Determine the (X, Y) coordinate at the center of the cell enclosing the given text.  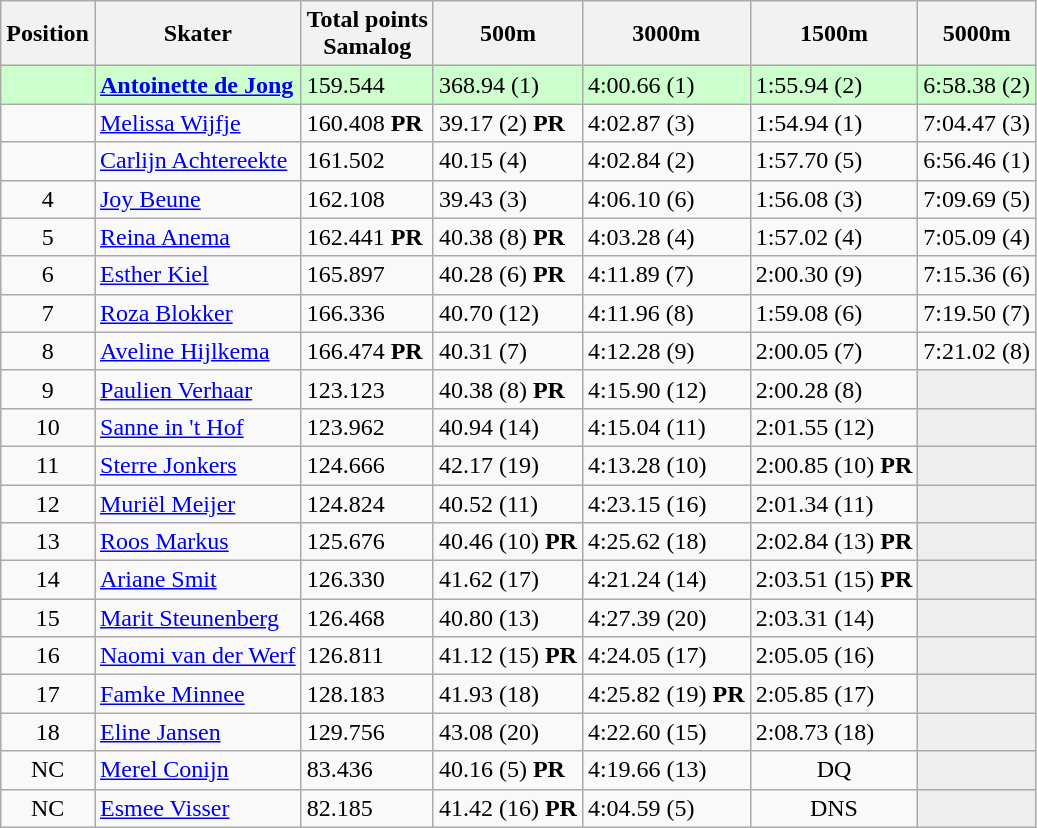
4:25.62 (18) (666, 542)
4:27.39 (20) (666, 618)
40.28 (6) PR (508, 275)
4:00.66 (1) (666, 85)
2:08.73 (18) (834, 732)
16 (48, 656)
Paulien Verhaar (198, 389)
Eline Jansen (198, 732)
Sanne in 't Hof (198, 427)
17 (48, 694)
4:15.04 (11) (666, 427)
4:04.59 (5) (666, 808)
42.17 (19) (508, 465)
4:23.15 (16) (666, 503)
1500m (834, 34)
166.336 (367, 313)
Aveline Hijlkema (198, 351)
Melissa Wijfje (198, 123)
7:15.36 (6) (977, 275)
368.94 (1) (508, 85)
1:56.08 (3) (834, 199)
DNS (834, 808)
1:55.94 (2) (834, 85)
41.93 (18) (508, 694)
2:02.84 (13) PR (834, 542)
1:57.02 (4) (834, 237)
128.183 (367, 694)
4:24.05 (17) (666, 656)
14 (48, 580)
7:09.69 (5) (977, 199)
4:25.82 (19) PR (666, 694)
Roos Markus (198, 542)
166.474 PR (367, 351)
40.80 (13) (508, 618)
Merel Conijn (198, 770)
126.330 (367, 580)
Position (48, 34)
2:01.34 (11) (834, 503)
4:13.28 (10) (666, 465)
4:06.10 (6) (666, 199)
Naomi van der Werf (198, 656)
2:03.51 (15) PR (834, 580)
39.43 (3) (508, 199)
6:56.46 (1) (977, 161)
5 (48, 237)
4:21.24 (14) (666, 580)
Esther Kiel (198, 275)
162.441 PR (367, 237)
2:01.55 (12) (834, 427)
18 (48, 732)
Carlijn Achtereekte (198, 161)
13 (48, 542)
40.94 (14) (508, 427)
11 (48, 465)
4:03.28 (4) (666, 237)
124.666 (367, 465)
123.123 (367, 389)
1:57.70 (5) (834, 161)
Roza Blokker (198, 313)
Antoinette de Jong (198, 85)
12 (48, 503)
6:58.38 (2) (977, 85)
4:11.89 (7) (666, 275)
1:54.94 (1) (834, 123)
162.108 (367, 199)
125.676 (367, 542)
3000m (666, 34)
DQ (834, 770)
2:00.85 (10) PR (834, 465)
Reina Anema (198, 237)
4:11.96 (8) (666, 313)
2:05.05 (16) (834, 656)
126.811 (367, 656)
7:04.47 (3) (977, 123)
43.08 (20) (508, 732)
126.468 (367, 618)
40.15 (4) (508, 161)
6 (48, 275)
Famke Minnee (198, 694)
40.31 (7) (508, 351)
124.824 (367, 503)
7:05.09 (4) (977, 237)
159.544 (367, 85)
2:00.30 (9) (834, 275)
40.52 (11) (508, 503)
161.502 (367, 161)
Total points Samalog (367, 34)
4:19.66 (13) (666, 770)
Esmee Visser (198, 808)
10 (48, 427)
82.185 (367, 808)
500m (508, 34)
Skater (198, 34)
2:03.31 (14) (834, 618)
123.962 (367, 427)
4:15.90 (12) (666, 389)
4:02.87 (3) (666, 123)
Muriël Meijer (198, 503)
8 (48, 351)
7:19.50 (7) (977, 313)
7 (48, 313)
2:05.85 (17) (834, 694)
Joy Beune (198, 199)
4:12.28 (9) (666, 351)
4:02.84 (2) (666, 161)
4 (48, 199)
Marit Steunenberg (198, 618)
83.436 (367, 770)
2:00.05 (7) (834, 351)
40.16 (5) PR (508, 770)
165.897 (367, 275)
4:22.60 (15) (666, 732)
Ariane Smit (198, 580)
40.70 (12) (508, 313)
Sterre Jonkers (198, 465)
41.12 (15) PR (508, 656)
160.408 PR (367, 123)
129.756 (367, 732)
15 (48, 618)
5000m (977, 34)
1:59.08 (6) (834, 313)
39.17 (2) PR (508, 123)
40.46 (10) PR (508, 542)
41.42 (16) PR (508, 808)
41.62 (17) (508, 580)
2:00.28 (8) (834, 389)
9 (48, 389)
7:21.02 (8) (977, 351)
